Identify which cell holds the provided text, then report its (X, Y) central coordinate. 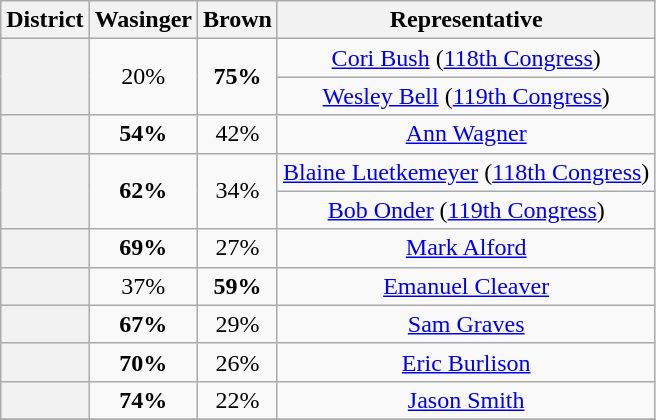
Wasinger (143, 20)
Sam Graves (466, 324)
Jason Smith (466, 400)
Emanuel Cleaver (466, 286)
62% (143, 191)
Brown (238, 20)
74% (143, 400)
67% (143, 324)
Blaine Luetkemeyer (118th Congress) (466, 172)
Wesley Bell (119th Congress) (466, 96)
70% (143, 362)
District (45, 20)
Bob Onder (119th Congress) (466, 210)
29% (238, 324)
26% (238, 362)
54% (143, 134)
Mark Alford (466, 248)
37% (143, 286)
20% (143, 77)
34% (238, 191)
Representative (466, 20)
59% (238, 286)
Cori Bush (118th Congress) (466, 58)
Eric Burlison (466, 362)
75% (238, 77)
69% (143, 248)
22% (238, 400)
27% (238, 248)
Ann Wagner (466, 134)
42% (238, 134)
